Scan for the cell matching the given text and deliver its (x, y) coordinate at center. 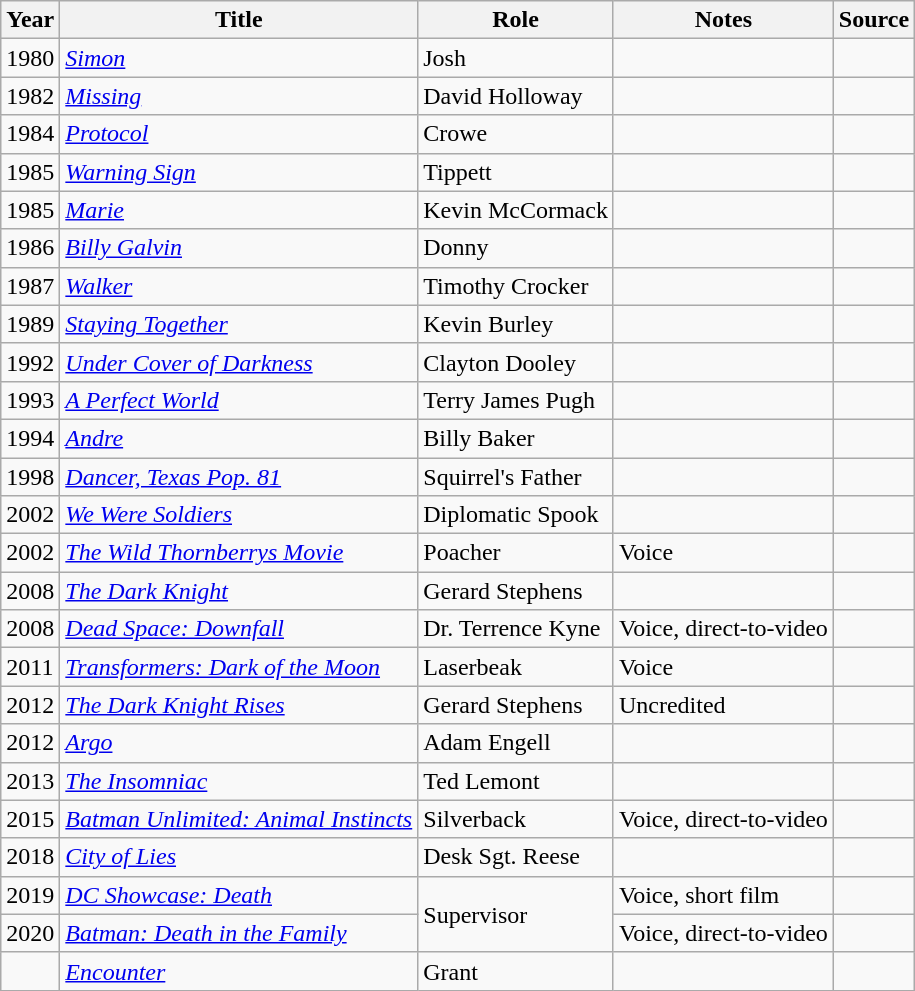
Under Cover of Darkness (239, 362)
Title (239, 20)
Voice, short film (723, 895)
Desk Sgt. Reese (516, 857)
Donny (516, 248)
Timothy Crocker (516, 286)
Notes (723, 20)
1994 (30, 438)
Adam Engell (516, 743)
The Dark Knight Rises (239, 705)
The Insomniac (239, 781)
David Holloway (516, 96)
Dr. Terrence Kyne (516, 629)
Tippett (516, 172)
Terry James Pugh (516, 400)
2013 (30, 781)
Source (874, 20)
Batman Unlimited: Animal Instincts (239, 819)
Silverback (516, 819)
2019 (30, 895)
DC Showcase: Death (239, 895)
Protocol (239, 134)
1984 (30, 134)
The Dark Knight (239, 591)
Poacher (516, 553)
1993 (30, 400)
Dancer, Texas Pop. 81 (239, 477)
The Wild Thornberrys Movie (239, 553)
Supervisor (516, 914)
Kevin McCormack (516, 210)
Warning Sign (239, 172)
Batman: Death in the Family (239, 933)
Staying Together (239, 324)
Andre (239, 438)
Marie (239, 210)
Transformers: Dark of the Moon (239, 667)
Laserbeak (516, 667)
Billy Baker (516, 438)
Uncredited (723, 705)
Diplomatic Spook (516, 515)
Encounter (239, 971)
Crowe (516, 134)
2015 (30, 819)
A Perfect World (239, 400)
1989 (30, 324)
1992 (30, 362)
Josh (516, 58)
Ted Lemont (516, 781)
Simon (239, 58)
1987 (30, 286)
Clayton Dooley (516, 362)
City of Lies (239, 857)
Missing (239, 96)
1980 (30, 58)
1986 (30, 248)
Year (30, 20)
2018 (30, 857)
Billy Galvin (239, 248)
Role (516, 20)
2011 (30, 667)
1982 (30, 96)
Dead Space: Downfall (239, 629)
Kevin Burley (516, 324)
Walker (239, 286)
2020 (30, 933)
Squirrel's Father (516, 477)
1998 (30, 477)
We Were Soldiers (239, 515)
Argo (239, 743)
Grant (516, 971)
